Scan for the cell matching the given text and deliver its (x, y) coordinate at center. 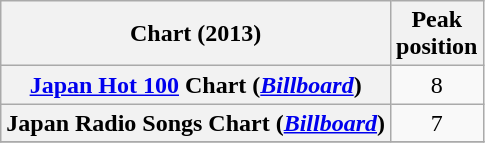
Japan Radio Songs Chart (Billboard) (196, 123)
7 (437, 123)
Peakposition (437, 34)
8 (437, 85)
Japan Hot 100 Chart (Billboard) (196, 85)
Chart (2013) (196, 34)
